Determine the (X, Y) coordinate at the center of the cell enclosing the given text.  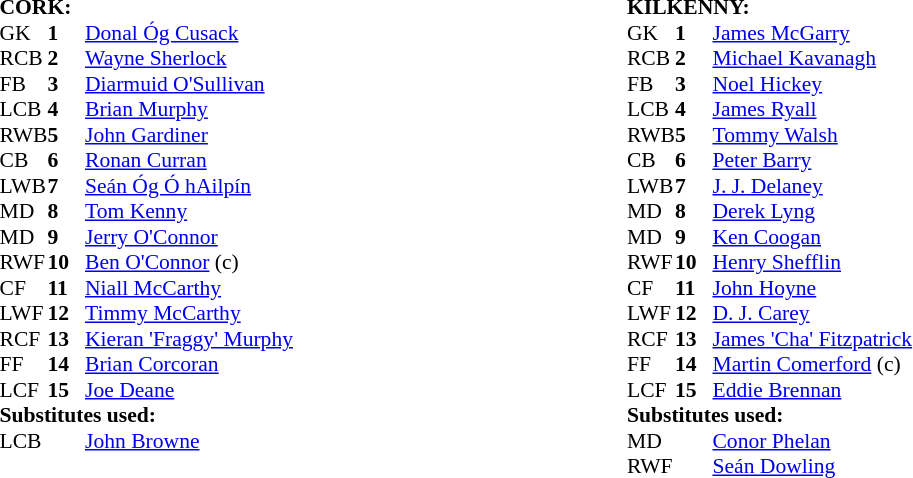
FB (651, 84)
James McGarry (812, 33)
Donal Óg Cusack (189, 33)
J. J. Delaney (812, 186)
Ben O'Connor (c) (189, 263)
John Gardiner (189, 135)
RCB (651, 59)
RWF (651, 263)
FF (651, 365)
Tom Kenny (189, 211)
Joe Deane (189, 390)
Seán Óg Ó hAilpín (189, 186)
Ken Coogan (812, 237)
Diarmuid O'Sullivan (189, 84)
James Ryall (812, 109)
Eddie Brennan (812, 390)
Wayne Sherlock (189, 59)
CF (651, 288)
Timmy McCarthy (189, 313)
Brian Murphy (189, 109)
GK (651, 33)
Tommy Walsh (812, 135)
Henry Shefflin (812, 263)
Martin Comerford (c) (812, 365)
Peter Barry (812, 161)
James 'Cha' Fitzpatrick (812, 339)
Ronan Curran (189, 161)
Derek Lyng (812, 211)
LWF (651, 313)
Conor Phelan (812, 441)
Niall McCarthy (189, 288)
Michael Kavanagh (812, 59)
D. J. Carey (812, 313)
Noel Hickey (812, 84)
CB (651, 161)
LCB (651, 109)
Brian Corcoran (189, 365)
Kieran 'Fraggy' Murphy (189, 339)
John Hoyne (812, 288)
John Browne (189, 441)
LCF (651, 390)
LWB (651, 186)
RCF (651, 339)
Substitutes used: (770, 415)
RWB (651, 135)
Jerry O'Connor (189, 237)
